Return the [X, Y] coordinate for the center point of the cell that contains the specified text.  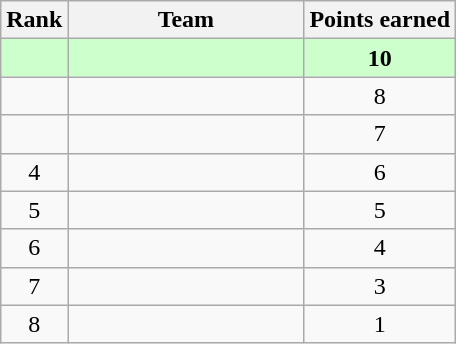
1 [380, 324]
Team [186, 20]
Rank [34, 20]
10 [380, 58]
3 [380, 286]
Points earned [380, 20]
